Scan for the cell matching the given text and deliver its [X, Y] coordinate at center. 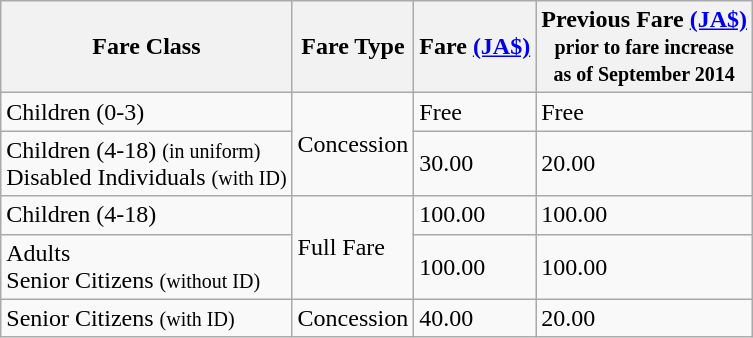
Fare (JA$) [475, 47]
Children (4-18) [146, 215]
40.00 [475, 318]
Adults Senior Citizens (without ID) [146, 266]
Children (4-18) (in uniform)Disabled Individuals (with ID) [146, 164]
30.00 [475, 164]
Fare Class [146, 47]
Full Fare [353, 248]
Senior Citizens (with ID) [146, 318]
Previous Fare (JA$)prior to fare increase as of September 2014 [644, 47]
Fare Type [353, 47]
Children (0-3) [146, 112]
